For the text-containing cell, return its midpoint in (x, y) coordinate format. 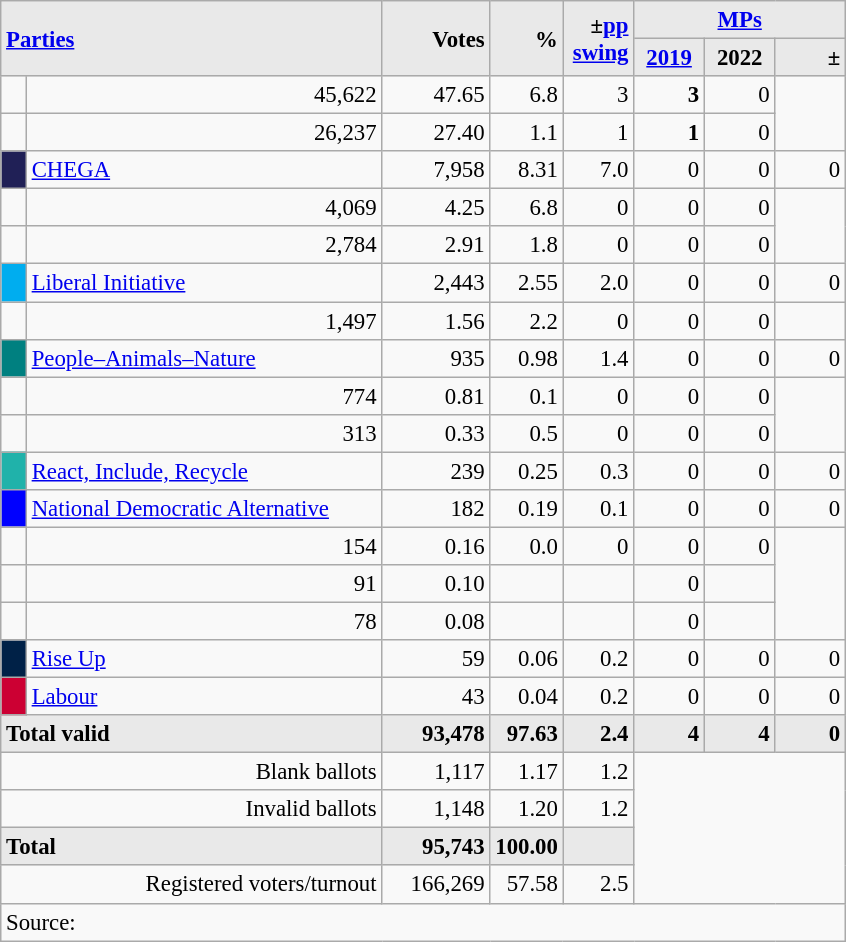
2.5 (598, 885)
Labour (204, 697)
0.04 (526, 697)
2022 (740, 58)
774 (204, 396)
1.1 (526, 133)
1.56 (436, 321)
7,958 (436, 170)
0.3 (598, 471)
± (810, 58)
0.25 (526, 471)
0.16 (436, 546)
CHEGA (204, 170)
313 (204, 433)
78 (204, 621)
0.98 (526, 358)
97.63 (526, 734)
% (526, 38)
0.10 (436, 584)
59 (436, 659)
1,117 (436, 772)
8.31 (526, 170)
2.91 (436, 245)
27.40 (436, 133)
1.20 (526, 809)
4,069 (204, 208)
Liberal Initiative (204, 283)
1,497 (204, 321)
Blank ballots (192, 772)
935 (436, 358)
1.17 (526, 772)
1.8 (526, 245)
0.0 (526, 546)
1,148 (436, 809)
7.0 (598, 170)
1.4 (598, 358)
57.58 (526, 885)
154 (204, 546)
Parties (192, 38)
0.81 (436, 396)
2.2 (526, 321)
2,784 (204, 245)
Invalid ballots (192, 809)
Rise Up (204, 659)
95,743 (436, 847)
Registered voters/turnout (192, 885)
People–Animals–Nature (204, 358)
239 (436, 471)
Votes (436, 38)
0.33 (436, 433)
2.55 (526, 283)
0.5 (526, 433)
Total (192, 847)
2.4 (598, 734)
93,478 (436, 734)
182 (436, 509)
2019 (670, 58)
43 (436, 697)
0.19 (526, 509)
National Democratic Alternative (204, 509)
166,269 (436, 885)
MPs (740, 20)
0.06 (526, 659)
React, Include, Recycle (204, 471)
0.08 (436, 621)
26,237 (204, 133)
91 (204, 584)
47.65 (436, 95)
4.25 (436, 208)
2.0 (598, 283)
Source: (424, 922)
45,622 (204, 95)
100.00 (526, 847)
2,443 (436, 283)
Total valid (192, 734)
±pp swing (598, 38)
